Search for the cell housing the specified text and yield its (x, y) center coordinate. 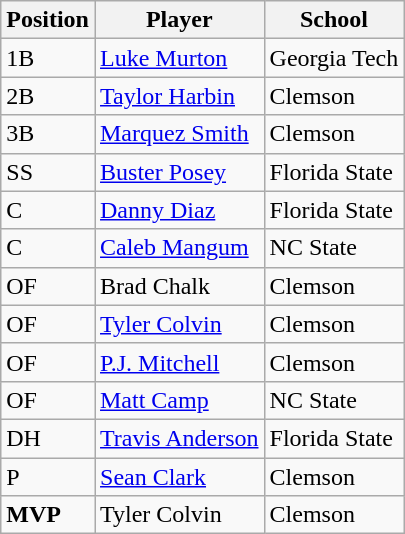
Travis Anderson (179, 438)
Position (48, 20)
Luke Murton (179, 58)
Matt Camp (179, 400)
Taylor Harbin (179, 96)
MVP (48, 515)
3B (48, 134)
1B (48, 58)
Georgia Tech (334, 58)
Caleb Mangum (179, 248)
Brad Chalk (179, 286)
DH (48, 438)
School (334, 20)
2B (48, 96)
SS (48, 172)
P.J. Mitchell (179, 362)
Danny Diaz (179, 210)
Buster Posey (179, 172)
Sean Clark (179, 477)
Marquez Smith (179, 134)
P (48, 477)
Player (179, 20)
